Pinpoint the cell where the given text exists, returning its (X, Y) midpoint coordinate. 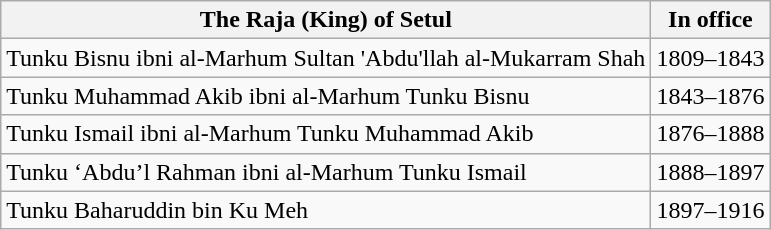
1897–1916 (710, 210)
1876–1888 (710, 134)
Tunku ‘Abdu’l Rahman ibni al-Marhum Tunku Ismail (326, 172)
1809–1843 (710, 58)
Tunku Bisnu ibni al-Marhum Sultan 'Abdu'llah al-Mukarram Shah (326, 58)
Tunku Ismail ibni al-Marhum Tunku Muhammad Akib (326, 134)
Tunku Muhammad Akib ibni al-Marhum Tunku Bisnu (326, 96)
In office (710, 20)
The Raja (King) of Setul (326, 20)
Tunku Baharuddin bin Ku Meh (326, 210)
1888–1897 (710, 172)
1843–1876 (710, 96)
